Search for the cell housing the specified text and yield its (x, y) center coordinate. 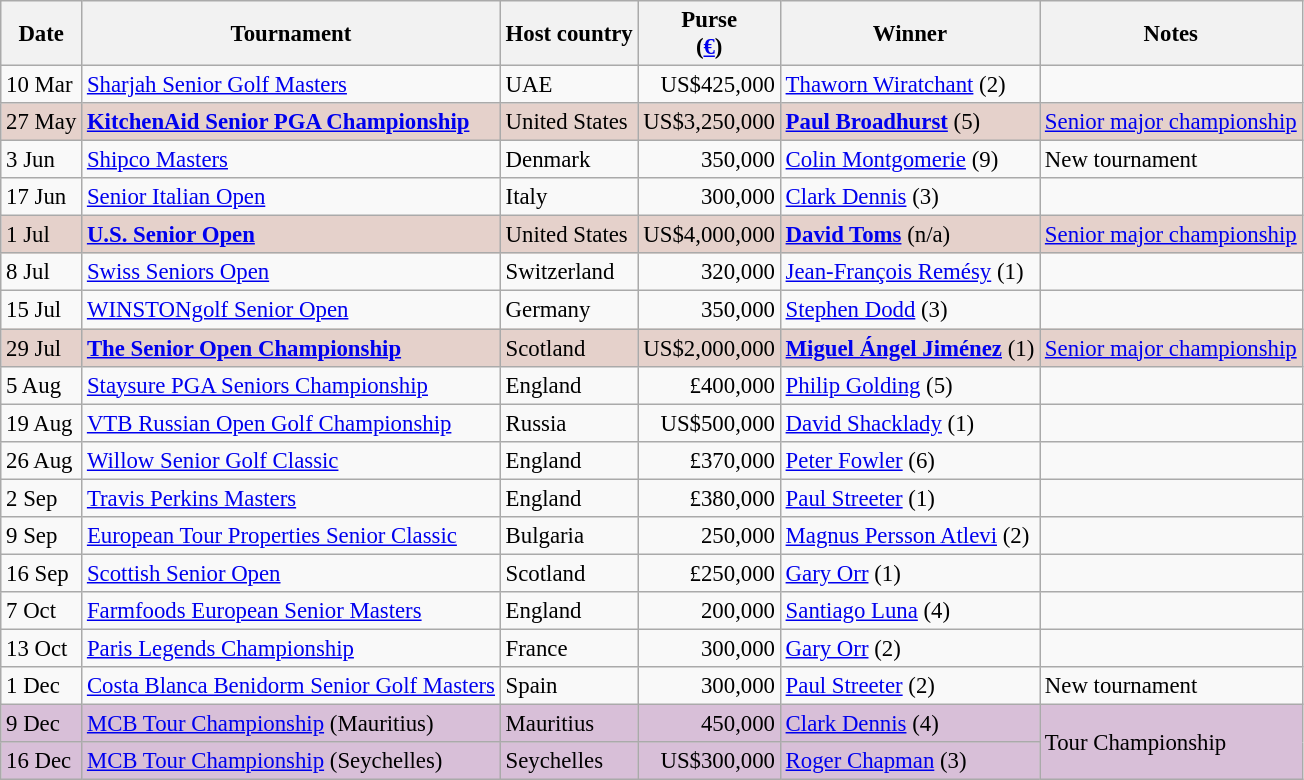
MCB Tour Championship (Mauritius) (292, 724)
KitchenAid Senior PGA Championship (292, 122)
Italy (569, 197)
9 Sep (42, 536)
27 May (42, 122)
Date (42, 34)
Willow Senior Golf Classic (292, 460)
Paul Streeter (1) (910, 498)
£400,000 (709, 385)
Scottish Senior Open (292, 573)
David Toms (n/a) (910, 235)
US$425,000 (709, 85)
9 Dec (42, 724)
Clark Dennis (4) (910, 724)
US$4,000,000 (709, 235)
Jean-François Remésy (1) (910, 273)
U.S. Senior Open (292, 235)
David Shacklady (1) (910, 423)
US$300,000 (709, 761)
Purse(€) (709, 34)
£380,000 (709, 498)
Russia (569, 423)
Miguel Ángel Jiménez (1) (910, 348)
16 Dec (42, 761)
Staysure PGA Seniors Championship (292, 385)
250,000 (709, 536)
Mauritius (569, 724)
VTB Russian Open Golf Championship (292, 423)
1 Jul (42, 235)
1 Dec (42, 686)
US$2,000,000 (709, 348)
Paul Streeter (2) (910, 686)
Spain (569, 686)
320,000 (709, 273)
17 Jun (42, 197)
Swiss Seniors Open (292, 273)
29 Jul (42, 348)
European Tour Properties Senior Classic (292, 536)
Notes (1171, 34)
Colin Montgomerie (9) (910, 160)
Denmark (569, 160)
Roger Chapman (3) (910, 761)
450,000 (709, 724)
Travis Perkins Masters (292, 498)
19 Aug (42, 423)
US$3,250,000 (709, 122)
US$500,000 (709, 423)
UAE (569, 85)
Paul Broadhurst (5) (910, 122)
Switzerland (569, 273)
5 Aug (42, 385)
26 Aug (42, 460)
£250,000 (709, 573)
Philip Golding (5) (910, 385)
Paris Legends Championship (292, 648)
200,000 (709, 611)
Tournament (292, 34)
Peter Fowler (6) (910, 460)
Magnus Persson Atlevi (2) (910, 536)
Stephen Dodd (3) (910, 310)
Tour Championship (1171, 742)
£370,000 (709, 460)
Bulgaria (569, 536)
Shipco Masters (292, 160)
Costa Blanca Benidorm Senior Golf Masters (292, 686)
2 Sep (42, 498)
Sharjah Senior Golf Masters (292, 85)
Germany (569, 310)
Gary Orr (2) (910, 648)
16 Sep (42, 573)
15 Jul (42, 310)
Thaworn Wiratchant (2) (910, 85)
WINSTONgolf Senior Open (292, 310)
Gary Orr (1) (910, 573)
Winner (910, 34)
Senior Italian Open (292, 197)
7 Oct (42, 611)
Seychelles (569, 761)
Farmfoods European Senior Masters (292, 611)
Clark Dennis (3) (910, 197)
France (569, 648)
MCB Tour Championship (Seychelles) (292, 761)
Host country (569, 34)
8 Jul (42, 273)
10 Mar (42, 85)
3 Jun (42, 160)
13 Oct (42, 648)
Santiago Luna (4) (910, 611)
The Senior Open Championship (292, 348)
